For the text-containing cell, return its midpoint in [X, Y] coordinate format. 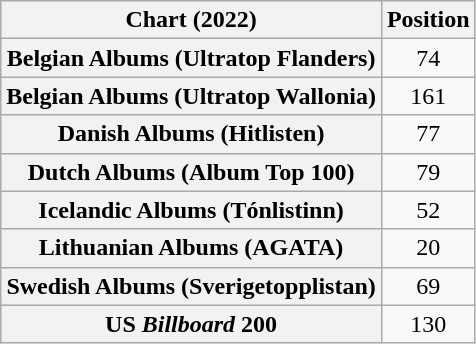
130 [428, 324]
Icelandic Albums (Tónlistinn) [192, 210]
20 [428, 248]
Position [428, 20]
69 [428, 286]
Chart (2022) [192, 20]
Dutch Albums (Album Top 100) [192, 172]
79 [428, 172]
74 [428, 58]
Belgian Albums (Ultratop Wallonia) [192, 96]
77 [428, 134]
161 [428, 96]
Lithuanian Albums (AGATA) [192, 248]
52 [428, 210]
Danish Albums (Hitlisten) [192, 134]
Swedish Albums (Sverigetopplistan) [192, 286]
Belgian Albums (Ultratop Flanders) [192, 58]
US Billboard 200 [192, 324]
